Search for the cell housing the specified text and yield its [X, Y] center coordinate. 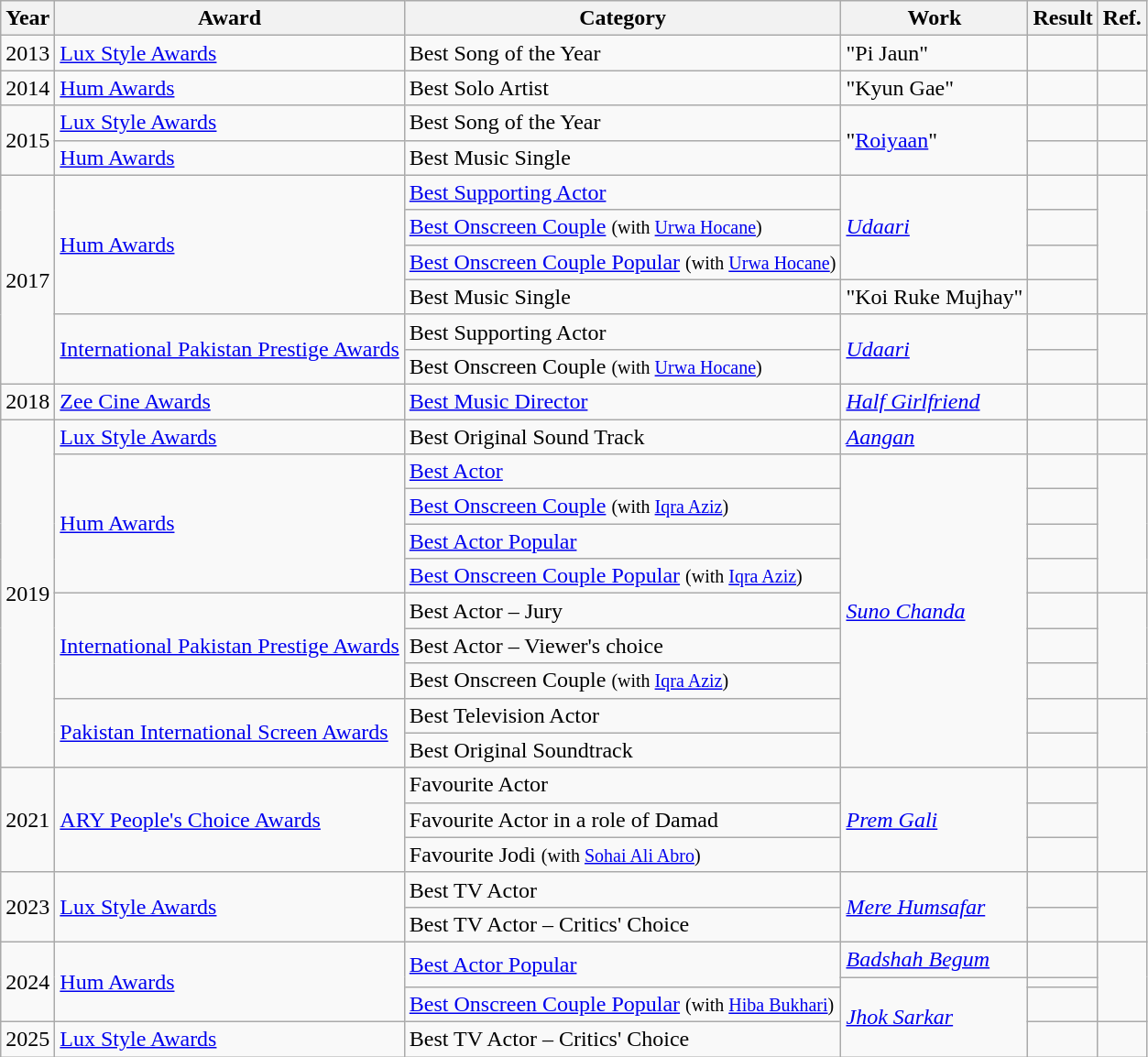
Result [1063, 18]
"Roiyaan" [935, 140]
Mere Humsafar [935, 907]
Best Actor – Jury [623, 611]
Best TV Actor [623, 889]
2014 [27, 88]
Ref. [1121, 18]
2021 [27, 820]
2024 [27, 982]
Best Original Soundtrack [623, 750]
2013 [27, 53]
Favourite Actor in a role of Damad [623, 820]
Category [623, 18]
Best Music Director [623, 401]
Year [27, 18]
Suno Chanda [935, 612]
Jhok Sarkar [935, 1017]
Work [935, 18]
"Kyun Gae" [935, 88]
Best Onscreen Couple Popular (with Hiba Bukhari) [623, 1005]
Best Onscreen Couple Popular (with Iqra Aziz) [623, 576]
Zee Cine Awards [229, 401]
"Koi Ruke Mujhay" [935, 297]
Award [229, 18]
Half Girlfriend [935, 401]
Best Actor [623, 472]
Favourite Jodi (with Sohai Ali Abro) [623, 855]
Best Television Actor [623, 715]
2018 [27, 401]
Badshah Begum [935, 959]
Prem Gali [935, 820]
2023 [27, 907]
2025 [27, 1040]
Best Solo Artist [623, 88]
Best Onscreen Couple Popular (with Urwa Hocane) [623, 262]
2015 [27, 140]
"Pi Jaun" [935, 53]
2019 [27, 594]
2017 [27, 279]
Aangan [935, 437]
ARY People's Choice Awards [229, 820]
Best Actor – Viewer's choice [623, 646]
Favourite Actor [623, 785]
Best Original Sound Track [623, 437]
Pakistan International Screen Awards [229, 733]
